Find where the given text appears and provide that cell's center as [x, y] coordinate. 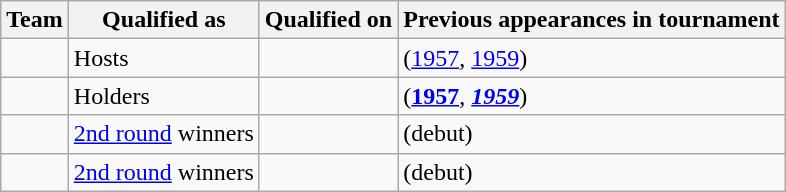
Hosts [164, 58]
Holders [164, 96]
Previous appearances in tournament [592, 20]
Qualified as [164, 20]
Team [35, 20]
Qualified on [328, 20]
